Return the (X, Y) coordinate for the center point of the cell that contains the specified text.  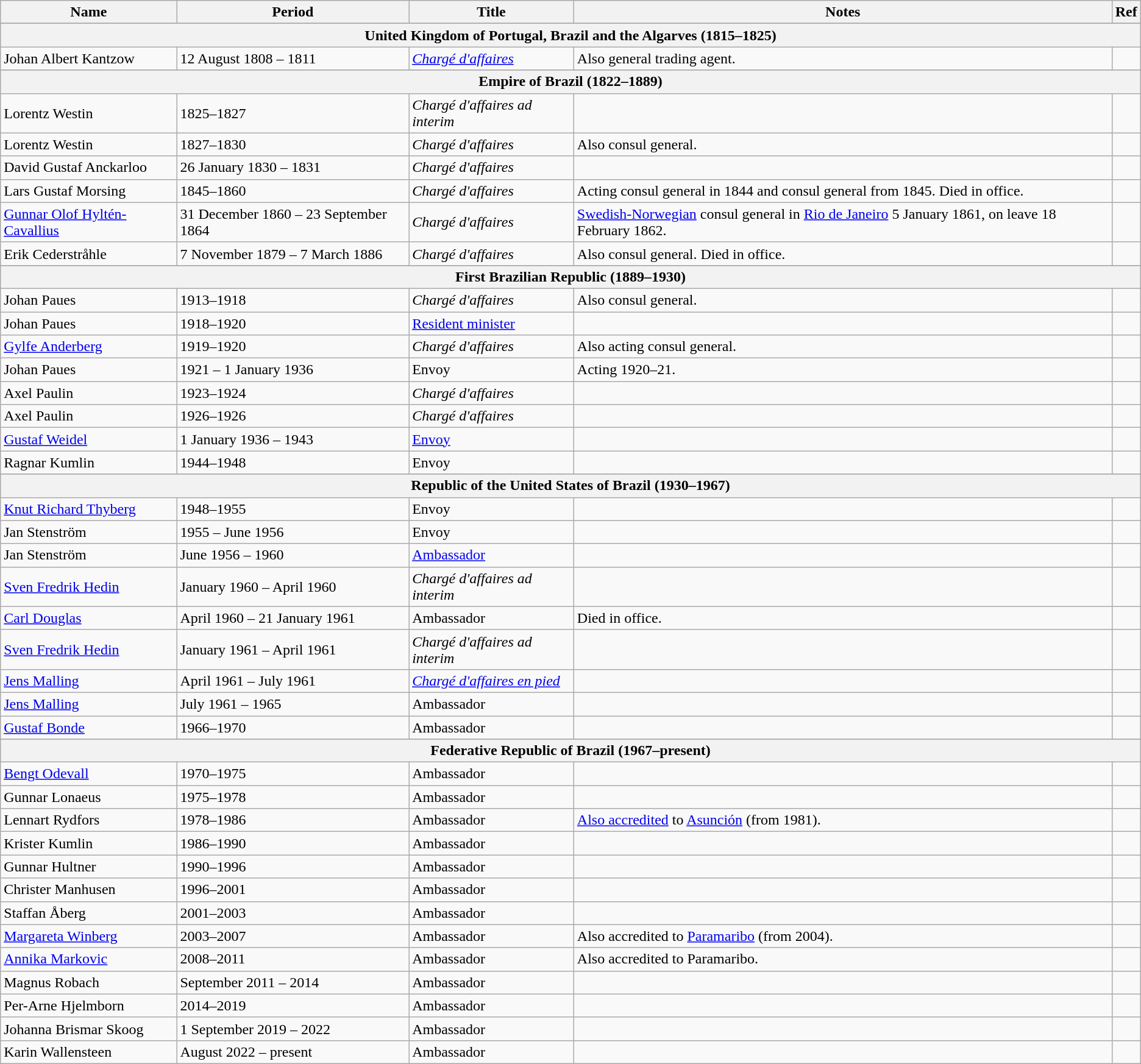
Bengt Odevall (89, 774)
Staffan Åberg (89, 913)
Gustaf Bonde (89, 727)
June 1956 – 1960 (293, 555)
Chargé d'affaires en pied (491, 681)
Magnus Robach (89, 982)
January 1960 – April 1960 (293, 586)
1827–1830 (293, 144)
1944–1948 (293, 463)
Acting consul general in 1844 and consul general from 1845. Died in office. (842, 191)
First Brazilian Republic (1889–1930) (570, 277)
1955 – June 1956 (293, 532)
Gunnar Lonaeus (89, 797)
Ragnar Kumlin (89, 463)
April 1961 – July 1961 (293, 681)
August 2022 – present (293, 1052)
2008–2011 (293, 959)
1825–1827 (293, 113)
David Gustaf Anckarloo (89, 168)
Also acting consul general. (842, 347)
Resident minister (491, 324)
Also accredited to Paramaribo (from 2004). (842, 936)
Period (293, 12)
Karin Wallensteen (89, 1052)
12 August 1808 – 1811 (293, 59)
United Kingdom of Portugal, Brazil and the Algarves (1815–1825) (570, 35)
Krister Kumlin (89, 843)
Notes (842, 12)
1921 – 1 January 1936 (293, 370)
Johan Albert Kantzow (89, 59)
Name (89, 12)
1990–1996 (293, 867)
Federative Republic of Brazil (1967–present) (570, 751)
Ref (1126, 12)
1845–1860 (293, 191)
Gustaf Weidel (89, 439)
1966–1970 (293, 727)
Lennart Rydfors (89, 820)
April 1960 – 21 January 1961 (293, 618)
Title (491, 12)
2003–2007 (293, 936)
1996–2001 (293, 890)
1 January 1936 – 1943 (293, 439)
Carl Douglas (89, 618)
Gunnar Olof Hyltén-Cavallius (89, 222)
1926–1926 (293, 416)
2014–2019 (293, 1005)
1913–1918 (293, 300)
Margareta Winberg (89, 936)
January 1961 – April 1961 (293, 650)
Died in office. (842, 618)
Also accredited to Asunción (from 1981). (842, 820)
1919–1920 (293, 347)
Also consul general. Died in office. (842, 254)
Lars Gustaf Morsing (89, 191)
1923–1924 (293, 393)
1978–1986 (293, 820)
Gylfe Anderberg (89, 347)
July 1961 – 1965 (293, 704)
Johanna Brismar Skoog (89, 1029)
1970–1975 (293, 774)
Also general trading agent. (842, 59)
2001–2003 (293, 913)
Christer Manhusen (89, 890)
Annika Markovic (89, 959)
September 2011 – 2014 (293, 982)
Per-Arne Hjelmborn (89, 1005)
7 November 1879 – 7 March 1886 (293, 254)
26 January 1830 – 1831 (293, 168)
Empire of Brazil (1822–1889) (570, 82)
Knut Richard Thyberg (89, 509)
31 December 1860 – 23 September 1864 (293, 222)
Erik Cederstråhle (89, 254)
Swedish-Norwegian consul general in Rio de Janeiro 5 January 1861, on leave 18 February 1862. (842, 222)
1948–1955 (293, 509)
Republic of the United States of Brazil (1930–1967) (570, 486)
1 September 2019 – 2022 (293, 1029)
1986–1990 (293, 843)
Acting 1920–21. (842, 370)
Gunnar Hultner (89, 867)
Also accredited to Paramaribo. (842, 959)
1918–1920 (293, 324)
1975–1978 (293, 797)
